Pinpoint the cell where the given text exists, returning its [X, Y] midpoint coordinate. 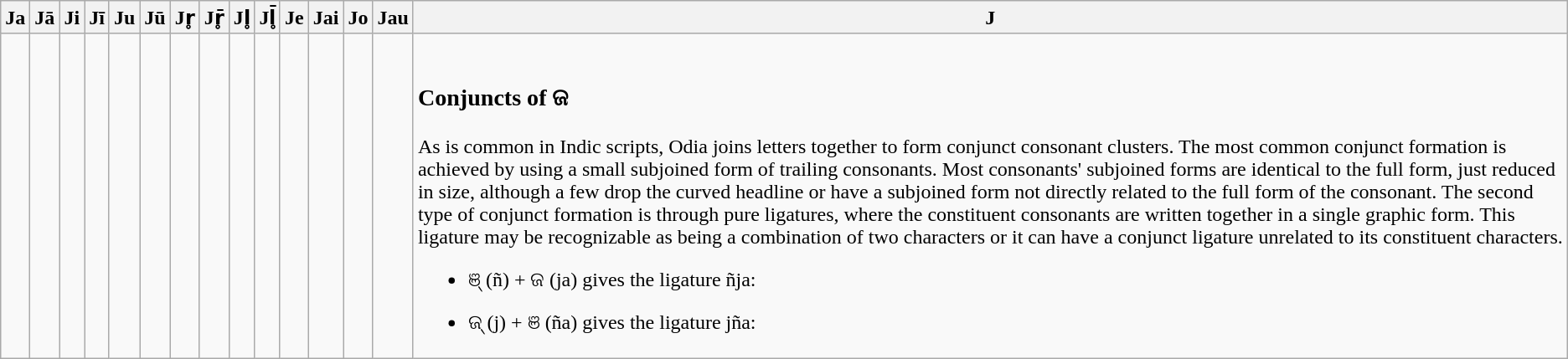
Jr̥̄ [214, 18]
Je [294, 18]
Jū [155, 18]
Jai [326, 18]
Ju [124, 18]
Jl̥ [241, 18]
Ji [72, 18]
Jī [97, 18]
Ja [15, 18]
Jau [393, 18]
Jā [45, 18]
Jo [358, 18]
Jr̥ [184, 18]
J [990, 18]
Jl̥̄ [268, 18]
